Return the (X, Y) coordinate for the center point of the cell that contains the specified text.  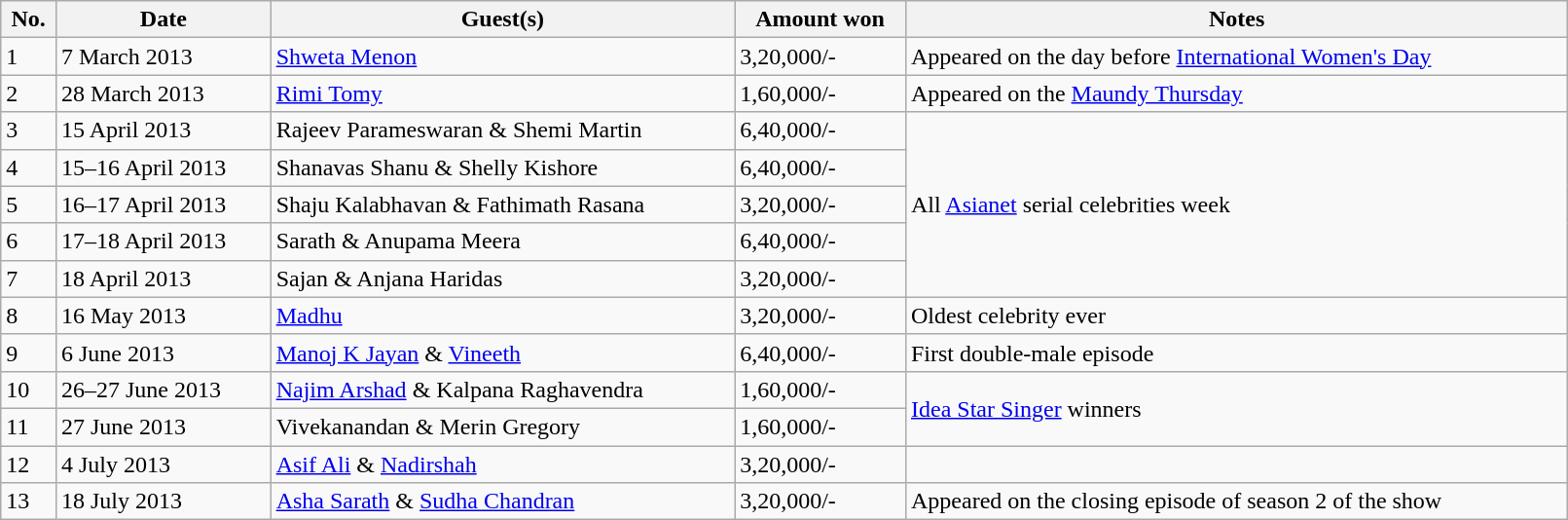
3 (29, 130)
Asha Sarath & Sudha Chandran (502, 501)
27 June 2013 (164, 427)
Rimi Tomy (502, 93)
Appeared on the Maundy Thursday (1236, 93)
Shweta Menon (502, 56)
17–18 April 2013 (164, 241)
13 (29, 501)
7 March 2013 (164, 56)
Amount won (820, 19)
16 May 2013 (164, 316)
10 (29, 390)
Sarath & Anupama Meera (502, 241)
1 (29, 56)
First double-male episode (1236, 353)
8 (29, 316)
Oldest celebrity ever (1236, 316)
9 (29, 353)
Idea Star Singer winners (1236, 408)
Najim Arshad & Kalpana Raghavendra (502, 390)
Vivekanandan & Merin Gregory (502, 427)
18 April 2013 (164, 279)
Appeared on the closing episode of season 2 of the show (1236, 501)
All Asianet serial celebrities week (1236, 204)
26–27 June 2013 (164, 390)
Sajan & Anjana Haridas (502, 279)
Notes (1236, 19)
15 April 2013 (164, 130)
7 (29, 279)
Appeared on the day before International Women's Day (1236, 56)
28 March 2013 (164, 93)
Date (164, 19)
18 July 2013 (164, 501)
4 July 2013 (164, 464)
Guest(s) (502, 19)
Madhu (502, 316)
6 (29, 241)
No. (29, 19)
Rajeev Parameswaran & Shemi Martin (502, 130)
Shaju Kalabhavan & Fathimath Rasana (502, 204)
16–17 April 2013 (164, 204)
5 (29, 204)
Asif Ali & Nadirshah (502, 464)
2 (29, 93)
Manoj K Jayan & Vineeth (502, 353)
12 (29, 464)
11 (29, 427)
Shanavas Shanu & Shelly Kishore (502, 167)
6 June 2013 (164, 353)
15–16 April 2013 (164, 167)
4 (29, 167)
